For the text-containing cell, return its midpoint in (x, y) coordinate format. 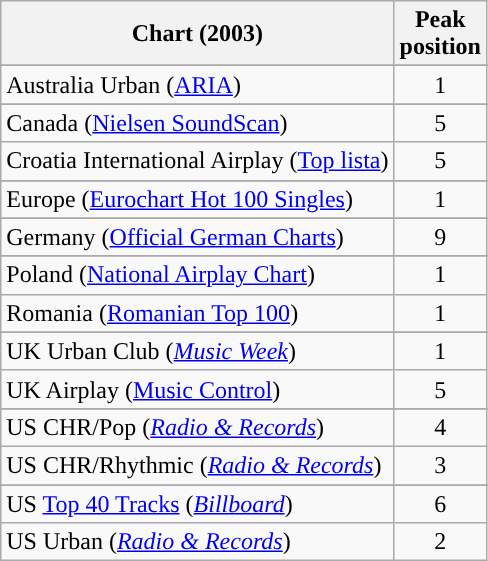
Germany (Official German Charts) (198, 237)
9 (440, 237)
UK Urban Club (Music Week) (198, 351)
UK Airplay (Music Control) (198, 389)
US Top 40 Tracks (Billboard) (198, 503)
4 (440, 427)
3 (440, 465)
Australia Urban (ARIA) (198, 85)
6 (440, 503)
Peakposition (440, 34)
Europe (Eurochart Hot 100 Singles) (198, 199)
Romania (Romanian Top 100) (198, 313)
Chart (2003) (198, 34)
US CHR/Rhythmic (Radio & Records) (198, 465)
Poland (National Airplay Chart) (198, 275)
US Urban (Radio & Records) (198, 542)
US CHR/Pop (Radio & Records) (198, 427)
Croatia International Airplay (Top lista) (198, 161)
2 (440, 542)
Canada (Nielsen SoundScan) (198, 123)
